Return the (X, Y) coordinate for the center point of the cell that contains the specified text.  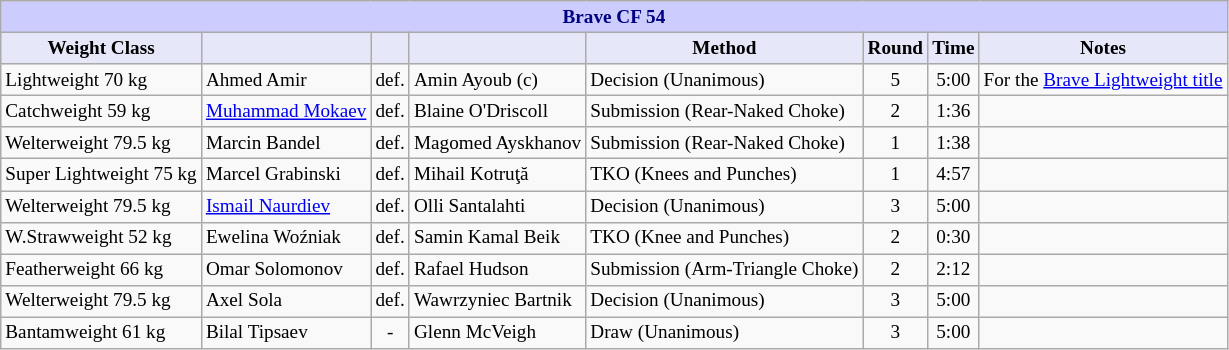
Brave CF 54 (614, 17)
2:12 (954, 270)
Lightweight 70 kg (102, 80)
For the Brave Lightweight title (1103, 80)
Bilal Tipsaev (286, 333)
Featherweight 66 kg (102, 270)
Super Lightweight 75 kg (102, 175)
Wawrzyniec Bartnik (497, 301)
Muhammad Mokaev (286, 111)
TKO (Knee and Punches) (724, 238)
Method (724, 48)
Draw (Unanimous) (724, 333)
Amin Ayoub (c) (497, 80)
Ahmed Amir (286, 80)
Weight Class (102, 48)
Catchweight 59 kg (102, 111)
TKO (Knees and Punches) (724, 175)
Olli Santalahti (497, 206)
Submission (Arm-Triangle Choke) (724, 270)
Rafael Hudson (497, 270)
Marcel Grabinski (286, 175)
- (390, 333)
4:57 (954, 175)
Magomed Ayskhanov (497, 143)
Axel Sola (286, 301)
0:30 (954, 238)
Glenn McVeigh (497, 333)
5 (896, 80)
Mihail Kotruţă (497, 175)
Ewelina Woźniak (286, 238)
Bantamweight 61 kg (102, 333)
Marcin Bandel (286, 143)
1:36 (954, 111)
Samin Kamal Beik (497, 238)
Ismail Naurdiev (286, 206)
Blaine O'Driscoll (497, 111)
Round (896, 48)
Notes (1103, 48)
Time (954, 48)
W.Strawweight 52 kg (102, 238)
Omar Solomonov (286, 270)
1:38 (954, 143)
